Locate the cell with the specified text and output its (x, y) center coordinate. 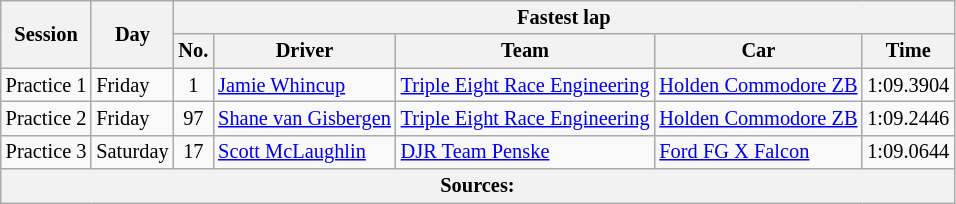
Practice 2 (46, 118)
Fastest lap (564, 17)
Jamie Whincup (304, 85)
Time (908, 51)
Practice 1 (46, 85)
97 (194, 118)
DJR Team Penske (526, 152)
Practice 3 (46, 152)
Ford FG X Falcon (758, 152)
1 (194, 85)
Driver (304, 51)
No. (194, 51)
17 (194, 152)
Session (46, 34)
Shane van Gisbergen (304, 118)
1:09.0644 (908, 152)
Scott McLaughlin (304, 152)
1:09.2446 (908, 118)
Day (132, 34)
1:09.3904 (908, 85)
Car (758, 51)
Team (526, 51)
Sources: (478, 186)
Saturday (132, 152)
